Identify which cell holds the provided text, then report its (X, Y) central coordinate. 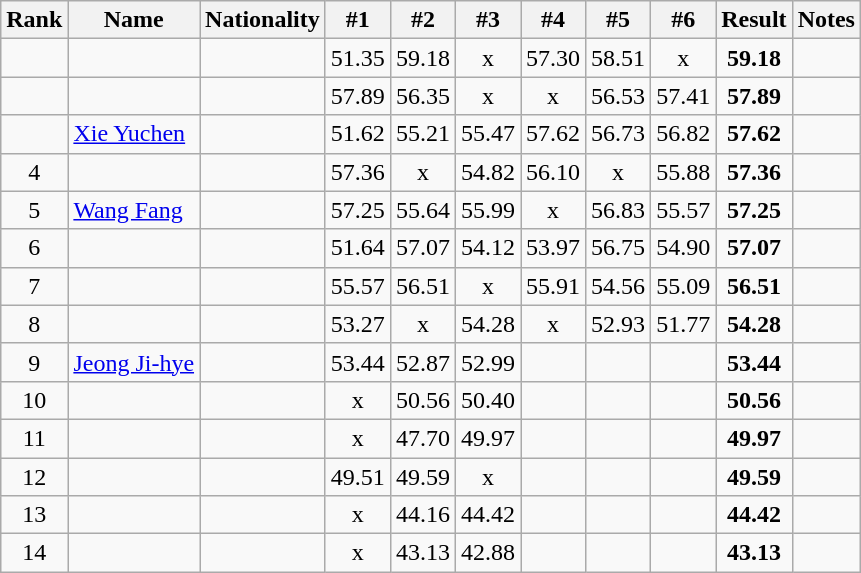
56.73 (618, 134)
52.99 (488, 362)
Jeong Ji-hye (134, 362)
54.56 (618, 286)
54.82 (488, 172)
55.47 (488, 134)
51.77 (684, 324)
56.83 (618, 210)
Name (134, 20)
#3 (488, 20)
57.30 (552, 58)
Wang Fang (134, 210)
5 (34, 210)
7 (34, 286)
54.90 (684, 248)
12 (34, 477)
55.88 (684, 172)
55.64 (422, 210)
56.82 (684, 134)
56.75 (618, 248)
14 (34, 553)
#2 (422, 20)
9 (34, 362)
52.87 (422, 362)
53.97 (552, 248)
51.62 (358, 134)
55.91 (552, 286)
13 (34, 515)
#4 (552, 20)
8 (34, 324)
47.70 (422, 438)
4 (34, 172)
57.41 (684, 96)
Xie Yuchen (134, 134)
55.99 (488, 210)
10 (34, 400)
58.51 (618, 58)
44.16 (422, 515)
11 (34, 438)
6 (34, 248)
51.64 (358, 248)
#6 (684, 20)
Result (754, 20)
53.27 (358, 324)
56.53 (618, 96)
Nationality (263, 20)
56.10 (552, 172)
55.09 (684, 286)
55.21 (422, 134)
50.40 (488, 400)
51.35 (358, 58)
#1 (358, 20)
42.88 (488, 553)
#5 (618, 20)
49.51 (358, 477)
52.93 (618, 324)
54.12 (488, 248)
Notes (826, 20)
56.35 (422, 96)
Rank (34, 20)
